Return (x, y) of the center of cell containing provided text 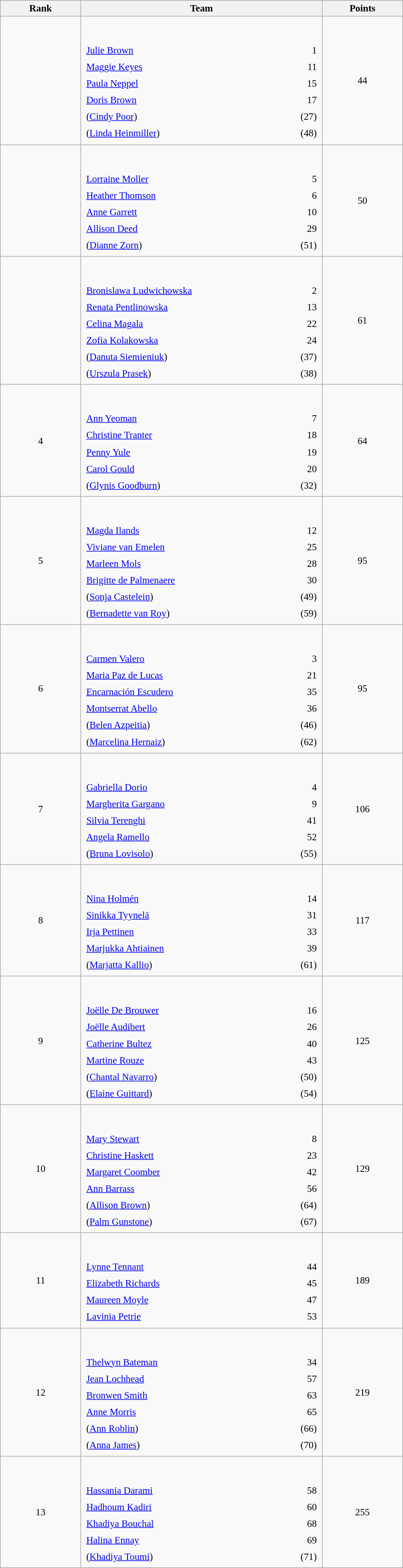
Bronislawa Ludwichowska (183, 290)
Gabriella Dorio (178, 787)
Joëlle Audibert (177, 1027)
Christine Tranter (177, 435)
(Urszula Prasek) (183, 374)
(61) (296, 965)
Carol Gould (177, 468)
Zofia Kolakowska (183, 340)
18 (295, 435)
(Allison Brown) (177, 1205)
(54) (295, 1093)
(Khadiya Toumi) (175, 1557)
Ann Yeoman 7 Christine Tranter 18 Penny Yule 19 Carol Gould 20 (Glynis Goodburn) (32) (201, 441)
(Bernadette van Roy) (180, 614)
50 (362, 200)
Hassania Darami 58 Hadhoum Kadiri 60 Khadiya Bouchal 68 Halina Ennay 69 (Khadiya Toumi) (71) (201, 1512)
(Chantal Navarro) (177, 1077)
Marleen Mols (180, 563)
Allison Deed (176, 228)
Team (201, 8)
(Glynis Goodburn) (177, 485)
Maggie Keyes (177, 67)
(Cindy Poor) (177, 117)
17 (295, 100)
Hadhoum Kadiri (175, 1507)
Bronwen Smith (176, 1395)
2 (301, 290)
(51) (294, 245)
58 (293, 1490)
Julie Brown 1 Maggie Keyes 11 Paula Neppel 15 Doris Brown 17 (Cindy Poor) (27) (Linda Heinmiller) (48) (201, 81)
Hassania Darami (175, 1490)
Brigitte de Palmenaere (180, 580)
Carmen Valero 3 Maria Paz de Lucas 21 Encarnación Escudero 35 Montserrat Abello 36 (Belen Azpeitia) (46) (Marcelina Hernaiz) (62) (201, 689)
25 (298, 547)
189 (362, 1281)
Joëlle De Brouwer (177, 1011)
36 (298, 709)
Celina Magala (183, 324)
(64) (295, 1205)
1 (295, 51)
Doris Brown (177, 100)
Elizabeth Richards (183, 1284)
Gabriella Dorio 4 Margherita Gargano 9 Silvia Terenghi 41 Angela Ramello 52 (Bruna Lovisolo) (55) (201, 808)
Rank (41, 8)
33 (296, 932)
(38) (301, 374)
Julie Brown (177, 51)
Maria Paz de Lucas (179, 676)
(48) (295, 133)
Ann Yeoman (177, 419)
Halina Ennay (175, 1540)
(70) (294, 1445)
39 (296, 949)
Khadiya Bouchal (175, 1523)
21 (298, 676)
24 (301, 340)
65 (294, 1412)
117 (362, 921)
57 (294, 1379)
255 (362, 1512)
(Sonja Castelein) (180, 597)
29 (294, 228)
Encarnación Escudero (179, 692)
(Belen Azpeitia) (179, 725)
Lynne Tennant 44 Elizabeth Richards 45 Maureen Moyle 47 Lavinia Petrie 53 (201, 1281)
Carmen Valero (179, 659)
Lavinia Petrie (183, 1317)
Catherine Bultez (177, 1044)
Viviane van Emelen (180, 547)
Montserrat Abello (179, 709)
Maureen Moyle (183, 1300)
Lynne Tennant (183, 1267)
Paula Neppel (177, 84)
(Linda Heinmiller) (177, 133)
Penny Yule (177, 452)
47 (301, 1300)
3 (298, 659)
106 (362, 808)
45 (301, 1284)
28 (298, 563)
19 (295, 452)
(Anna James) (176, 1445)
68 (293, 1523)
129 (362, 1169)
53 (301, 1317)
20 (295, 468)
56 (295, 1188)
Martine Rouze (177, 1060)
52 (296, 837)
Lorraine Moller 5 Heather Thomson 6 Anne Garrett 10 Allison Deed 29 (Dianne Zorn) (51) (201, 200)
(71) (293, 1557)
34 (294, 1362)
(55) (296, 853)
219 (362, 1392)
(Bruna Lovisolo) (178, 853)
Angela Ramello (178, 837)
(27) (295, 117)
Marjukka Ahtiainen (178, 949)
Heather Thomson (176, 195)
(66) (294, 1428)
(Elaine Guittard) (177, 1093)
Magda Ilands 12 Viviane van Emelen 25 Marleen Mols 28 Brigitte de Palmenaere 30 (Sonja Castelein) (49) (Bernadette van Roy) (59) (201, 560)
125 (362, 1040)
(50) (295, 1077)
60 (293, 1507)
42 (295, 1172)
26 (295, 1027)
22 (301, 324)
Silvia Terenghi (178, 820)
40 (295, 1044)
(37) (301, 357)
64 (362, 441)
Nina Holmén (178, 899)
(32) (295, 485)
(Danuta Siemieniuk) (183, 357)
(Marcelina Hernaiz) (179, 742)
Renata Pentlinowska (183, 307)
Mary Stewart 8 Christine Haskett 23 Margaret Coomber 42 Ann Barrass 56 (Allison Brown) (64) (Palm Gunstone) (67) (201, 1169)
43 (295, 1060)
(Marjatta Kallio) (178, 965)
14 (296, 899)
35 (298, 692)
30 (298, 580)
Irja Pettinen (178, 932)
41 (296, 820)
Ann Barrass (177, 1188)
Lorraine Moller (176, 179)
(Dianne Zorn) (176, 245)
Thelwyn Bateman 34 Jean Lochhead 57 Bronwen Smith 63 Anne Morris 65 (Ann Roblin) (66) (Anna James) (70) (201, 1392)
(46) (298, 725)
63 (294, 1395)
Magda Ilands (180, 530)
Christine Haskett (177, 1155)
Margherita Gargano (178, 804)
Anne Garrett (176, 212)
Nina Holmén 14 Sinikka Tyynelä 31 Irja Pettinen 33 Marjukka Ahtiainen 39 (Marjatta Kallio) (61) (201, 921)
16 (295, 1011)
23 (295, 1155)
Joëlle De Brouwer 16 Joëlle Audibert 26 Catherine Bultez 40 Martine Rouze 43 (Chantal Navarro) (50) (Elaine Guittard) (54) (201, 1040)
(Palm Gunstone) (177, 1222)
69 (293, 1540)
Thelwyn Bateman (176, 1362)
Points (362, 8)
Margaret Coomber (177, 1172)
Anne Morris (176, 1412)
(67) (295, 1222)
15 (295, 84)
Bronislawa Ludwichowska 2 Renata Pentlinowska 13 Celina Magala 22 Zofia Kolakowska 24 (Danuta Siemieniuk) (37) (Urszula Prasek) (38) (201, 321)
Mary Stewart (177, 1139)
(59) (298, 614)
(Ann Roblin) (176, 1428)
Sinikka Tyynelä (178, 915)
61 (362, 321)
(62) (298, 742)
31 (296, 915)
(49) (298, 597)
Jean Lochhead (176, 1379)
